For the text-containing cell, return its midpoint in [X, Y] coordinate format. 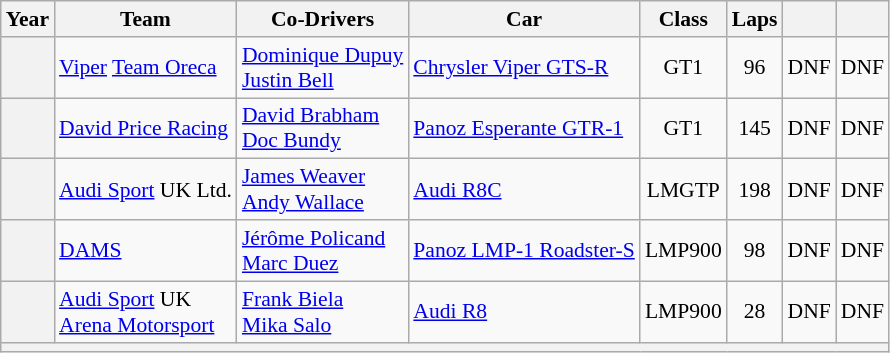
98 [755, 250]
198 [755, 190]
Year [28, 19]
145 [755, 128]
David Price Racing [146, 128]
Team [146, 19]
Laps [755, 19]
Chrysler Viper GTS-R [524, 68]
28 [755, 312]
Audi R8 [524, 312]
Jérôme Policand Marc Duez [322, 250]
LMGTP [684, 190]
Class [684, 19]
Panoz LMP-1 Roadster-S [524, 250]
Co-Drivers [322, 19]
Panoz Esperante GTR-1 [524, 128]
Audi Sport UK Ltd. [146, 190]
Viper Team Oreca [146, 68]
James Weaver Andy Wallace [322, 190]
Car [524, 19]
Audi R8C [524, 190]
David Brabham Doc Bundy [322, 128]
Audi Sport UK Arena Motorsport [146, 312]
DAMS [146, 250]
96 [755, 68]
Dominique Dupuy Justin Bell [322, 68]
Frank Biela Mika Salo [322, 312]
